From the cell containing the given text, extract its center point as (x, y) coordinate. 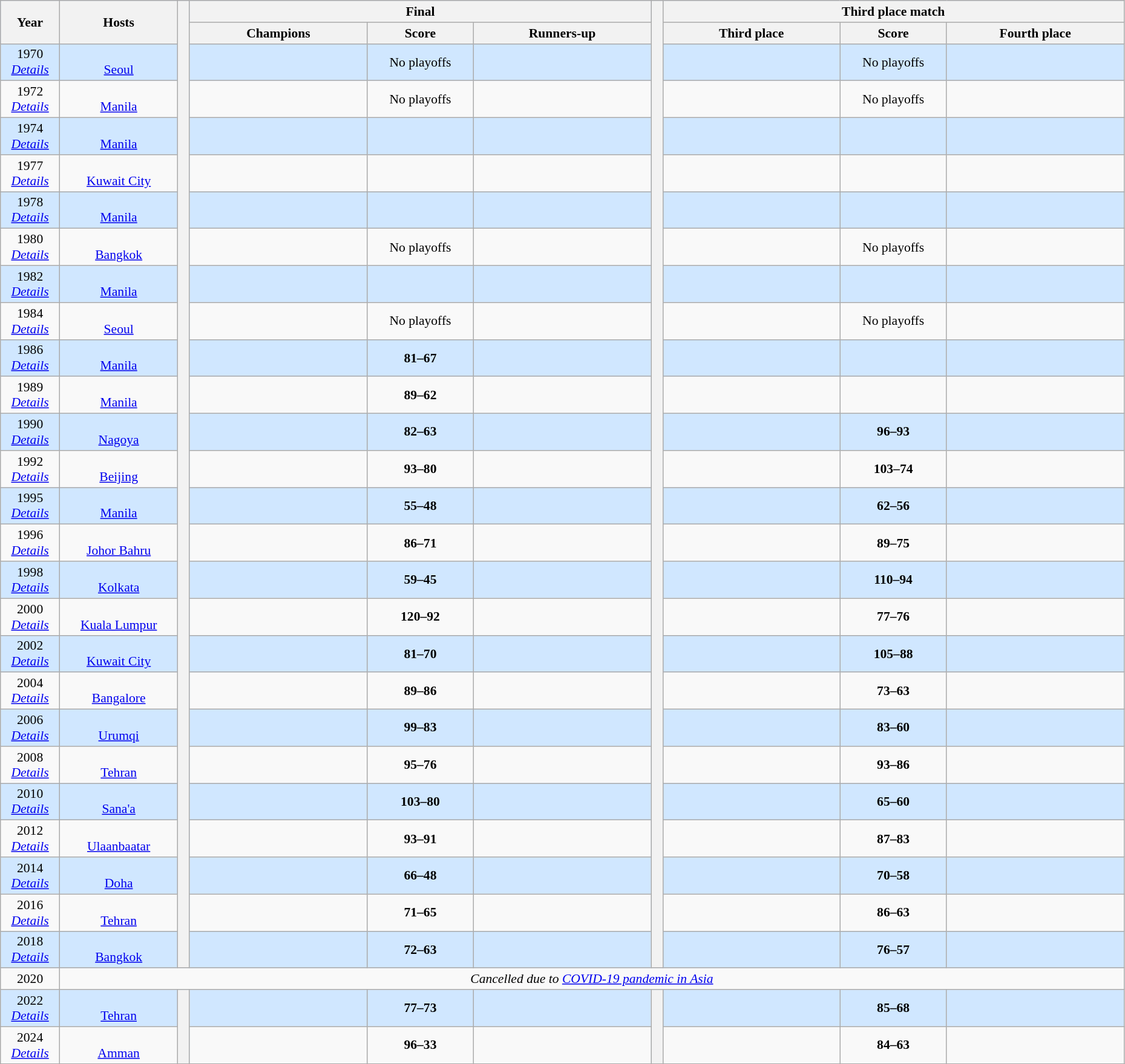
71–65 (421, 912)
1992 Details (30, 469)
1986 Details (30, 358)
81–70 (421, 653)
81–67 (421, 358)
96–33 (421, 1045)
1980 Details (30, 247)
96–93 (893, 432)
77–73 (421, 1008)
93–91 (421, 838)
2008 Details (30, 765)
1989 Details (30, 396)
110–94 (893, 579)
2022 Details (30, 1008)
120–92 (421, 617)
95–76 (421, 765)
86–71 (421, 543)
1978 Details (30, 211)
65–60 (893, 802)
103–80 (421, 802)
93–80 (421, 469)
86–63 (893, 912)
Bangalore (119, 691)
1970 Details (30, 62)
2010 Details (30, 802)
73–63 (893, 691)
89–86 (421, 691)
2006 Details (30, 728)
103–74 (893, 469)
105–88 (893, 653)
87–83 (893, 838)
Cancelled due to COVID-19 pandemic in Asia (592, 979)
Third place (752, 33)
Doha (119, 876)
83–60 (893, 728)
Kuala Lumpur (119, 617)
2004 Details (30, 691)
Third place match (893, 11)
2000 Details (30, 617)
99–83 (421, 728)
2016 Details (30, 912)
Nagoya (119, 432)
66–48 (421, 876)
55–48 (421, 506)
Ulaanbaatar (119, 838)
Hosts (119, 22)
1984 Details (30, 321)
2018 Details (30, 950)
85–68 (893, 1008)
1972 Details (30, 99)
Fourth place (1035, 33)
Urumqi (119, 728)
62–56 (893, 506)
1990 Details (30, 432)
59–45 (421, 579)
2002 Details (30, 653)
Year (30, 22)
Beijing (119, 469)
2012 Details (30, 838)
Final (420, 11)
70–58 (893, 876)
2024 Details (30, 1045)
1977 Details (30, 173)
1998 Details (30, 579)
1995 Details (30, 506)
77–76 (893, 617)
1996 Details (30, 543)
76–57 (893, 950)
Sana'a (119, 802)
1982 Details (30, 284)
2020 (30, 979)
1974 Details (30, 137)
89–75 (893, 543)
Runners-up (562, 33)
Kolkata (119, 579)
72–63 (421, 950)
Amman (119, 1045)
2014 Details (30, 876)
Johor Bahru (119, 543)
Champions (278, 33)
82–63 (421, 432)
89–62 (421, 396)
84–63 (893, 1045)
93–86 (893, 765)
